Return (X, Y) of the center of cell containing provided text 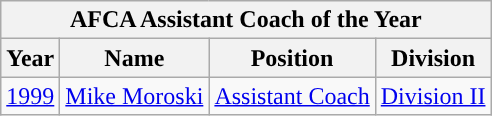
Division (433, 58)
Year (30, 58)
Mike Moroski (134, 96)
1999 (30, 96)
AFCA Assistant Coach of the Year (246, 20)
Division II (433, 96)
Assistant Coach (292, 96)
Position (292, 58)
Name (134, 58)
